Find where the given text appears and provide that cell's center as [X, Y] coordinate. 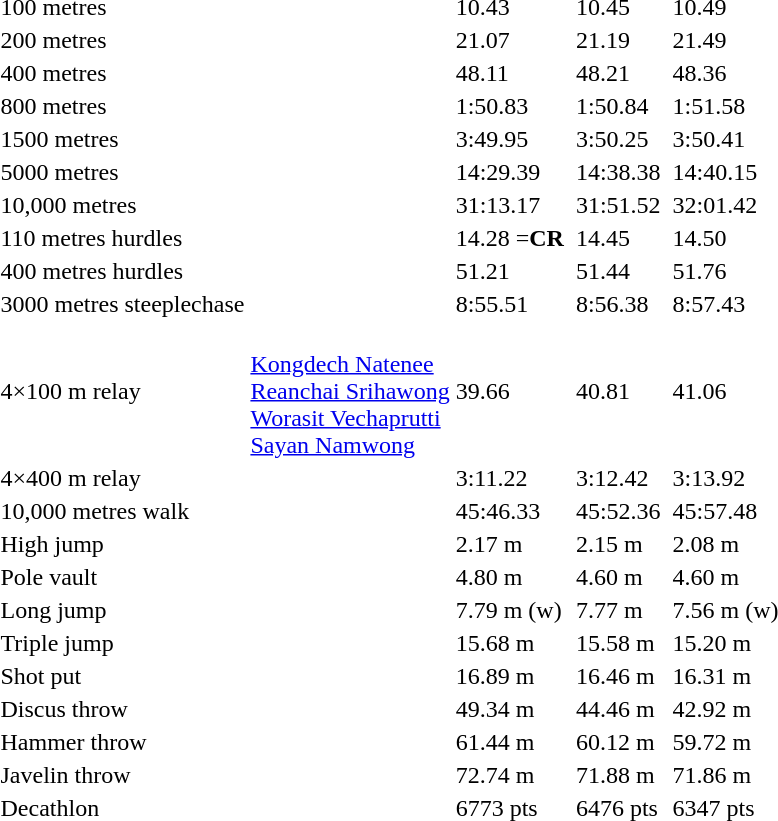
16.46 m [618, 676]
3:50.25 [618, 139]
4.80 m [510, 577]
16.89 m [510, 676]
14:29.39 [510, 172]
3:12.42 [618, 478]
48.11 [510, 73]
49.34 m [510, 709]
44.46 m [618, 709]
2.17 m [510, 544]
45:52.36 [618, 511]
7.77 m [618, 610]
71.88 m [618, 775]
4.60 m [618, 577]
45:46.33 [510, 511]
21.19 [618, 40]
7.79 m (w) [510, 610]
8:56.38 [618, 304]
72.74 m [510, 775]
1:50.84 [618, 106]
40.81 [618, 391]
15.68 m [510, 643]
14.45 [618, 238]
51.44 [618, 271]
8:55.51 [510, 304]
31:13.17 [510, 205]
51.21 [510, 271]
39.66 [510, 391]
15.58 m [618, 643]
48.21 [618, 73]
21.07 [510, 40]
14:38.38 [618, 172]
60.12 m [618, 742]
31:51.52 [618, 205]
3:11.22 [510, 478]
2.15 m [618, 544]
Kongdech NateneeReanchai SrihawongWorasit VechapruttiSayan Namwong [350, 391]
3:49.95 [510, 139]
1:50.83 [510, 106]
61.44 m [510, 742]
14.28 =CR [510, 238]
